Identify which cell holds the provided text, then report its [X, Y] central coordinate. 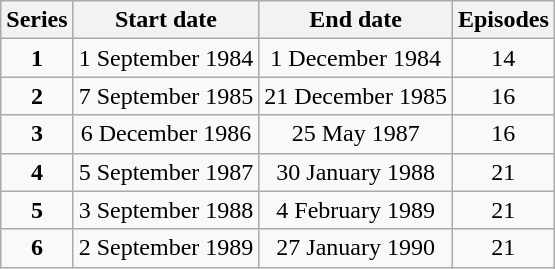
Episodes [503, 20]
Series [37, 20]
3 September 1988 [166, 210]
6 December 1986 [166, 134]
5 [37, 210]
25 May 1987 [356, 134]
2 [37, 96]
3 [37, 134]
2 September 1989 [166, 248]
End date [356, 20]
7 September 1985 [166, 96]
1 December 1984 [356, 58]
5 September 1987 [166, 172]
27 January 1990 [356, 248]
14 [503, 58]
4 February 1989 [356, 210]
1 September 1984 [166, 58]
30 January 1988 [356, 172]
Start date [166, 20]
21 December 1985 [356, 96]
6 [37, 248]
4 [37, 172]
1 [37, 58]
